Find where the given text appears and provide that cell's center as (x, y) coordinate. 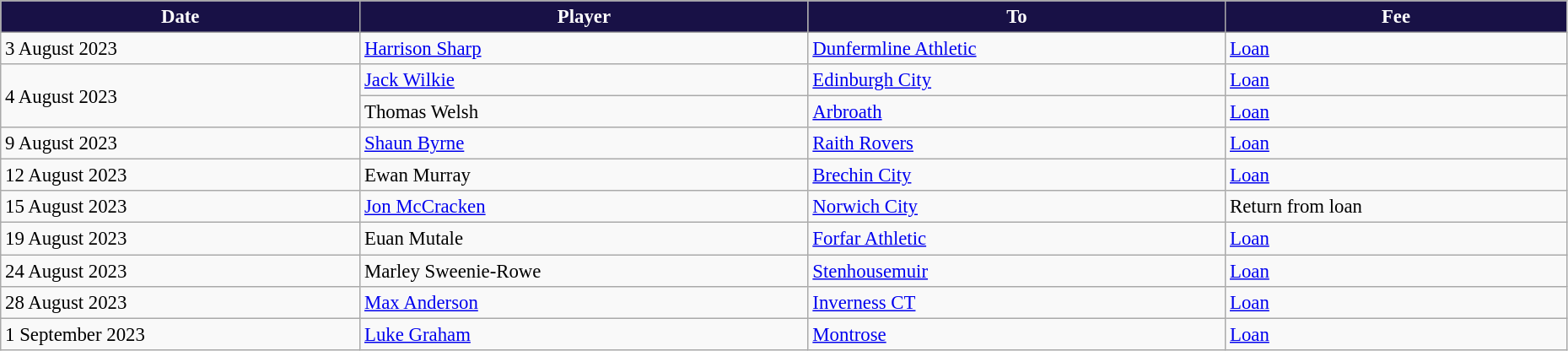
Euan Mutale (584, 239)
4 August 2023 (181, 96)
9 August 2023 (181, 143)
12 August 2023 (181, 175)
Return from loan (1397, 207)
28 August 2023 (181, 302)
Arbroath (1017, 112)
Edinburgh City (1017, 80)
24 August 2023 (181, 271)
Max Anderson (584, 302)
Harrison Sharp (584, 49)
Fee (1397, 17)
Stenhousemuir (1017, 271)
Inverness CT (1017, 302)
Brechin City (1017, 175)
Raith Rovers (1017, 143)
19 August 2023 (181, 239)
15 August 2023 (181, 207)
Shaun Byrne (584, 143)
Montrose (1017, 334)
Date (181, 17)
To (1017, 17)
Thomas Welsh (584, 112)
Dunfermline Athletic (1017, 49)
Jack Wilkie (584, 80)
Ewan Murray (584, 175)
Jon McCracken (584, 207)
Player (584, 17)
3 August 2023 (181, 49)
Forfar Athletic (1017, 239)
Luke Graham (584, 334)
1 September 2023 (181, 334)
Norwich City (1017, 207)
Marley Sweenie-Rowe (584, 271)
